For the text-containing cell, return its midpoint in (X, Y) coordinate format. 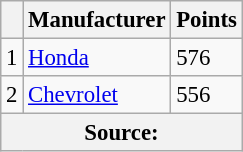
1 (12, 58)
Chevrolet (97, 95)
Manufacturer (97, 20)
Source: (122, 133)
576 (206, 58)
Honda (97, 58)
Points (206, 20)
556 (206, 95)
2 (12, 95)
